From the cell containing the given text, extract its center point as (x, y) coordinate. 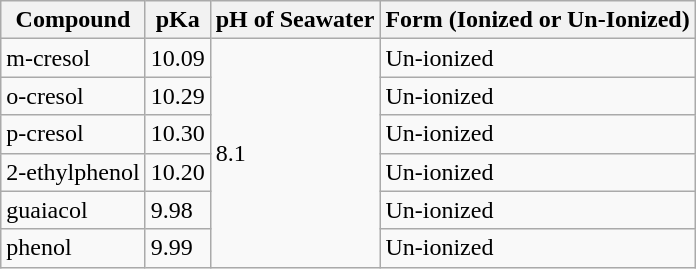
10.29 (178, 96)
Form (Ionized or Un-Ionized) (538, 20)
10.30 (178, 134)
8.1 (295, 153)
10.09 (178, 58)
phenol (73, 248)
10.20 (178, 172)
m-cresol (73, 58)
Compound (73, 20)
2-ethylphenol (73, 172)
o-cresol (73, 96)
9.99 (178, 248)
pH of Seawater (295, 20)
p-cresol (73, 134)
pKa (178, 20)
9.98 (178, 210)
guaiacol (73, 210)
